Extract the [x, y] coordinate from the center of the cell holding the provided text.  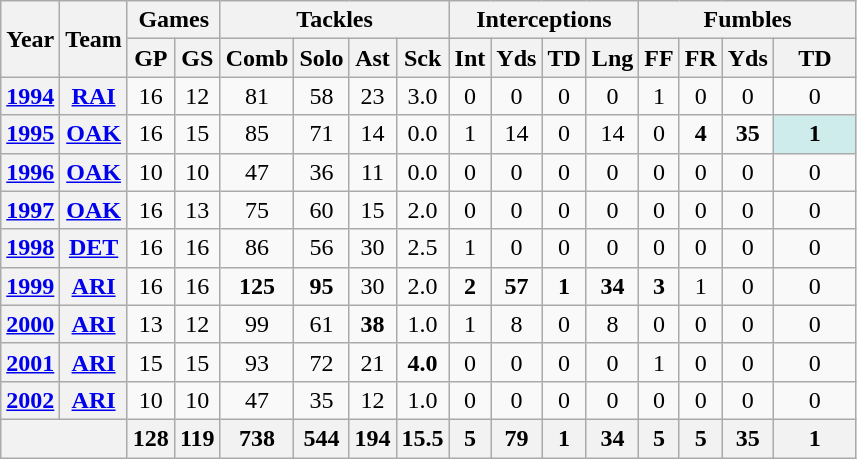
58 [322, 96]
1995 [30, 134]
85 [257, 134]
Sck [422, 58]
11 [372, 172]
71 [322, 134]
Interceptions [544, 20]
FF [659, 58]
738 [257, 438]
79 [516, 438]
61 [322, 324]
Lng [612, 58]
Team [94, 39]
3.0 [422, 96]
1994 [30, 96]
544 [322, 438]
2000 [30, 324]
1997 [30, 210]
DET [94, 248]
56 [322, 248]
Fumbles [748, 20]
1996 [30, 172]
75 [257, 210]
81 [257, 96]
GP [150, 58]
2002 [30, 400]
3 [659, 286]
95 [322, 286]
1999 [30, 286]
2.5 [422, 248]
72 [322, 362]
194 [372, 438]
15.5 [422, 438]
38 [372, 324]
86 [257, 248]
Tackles [334, 20]
Solo [322, 58]
Ast [372, 58]
4 [700, 134]
Games [174, 20]
RAI [94, 96]
36 [322, 172]
2 [470, 286]
57 [516, 286]
GS [197, 58]
23 [372, 96]
Comb [257, 58]
2001 [30, 362]
60 [322, 210]
Year [30, 39]
21 [372, 362]
128 [150, 438]
1998 [30, 248]
4.0 [422, 362]
99 [257, 324]
119 [197, 438]
125 [257, 286]
Int [470, 58]
FR [700, 58]
93 [257, 362]
